Determine the (X, Y) coordinate at the center of the cell enclosing the given text.  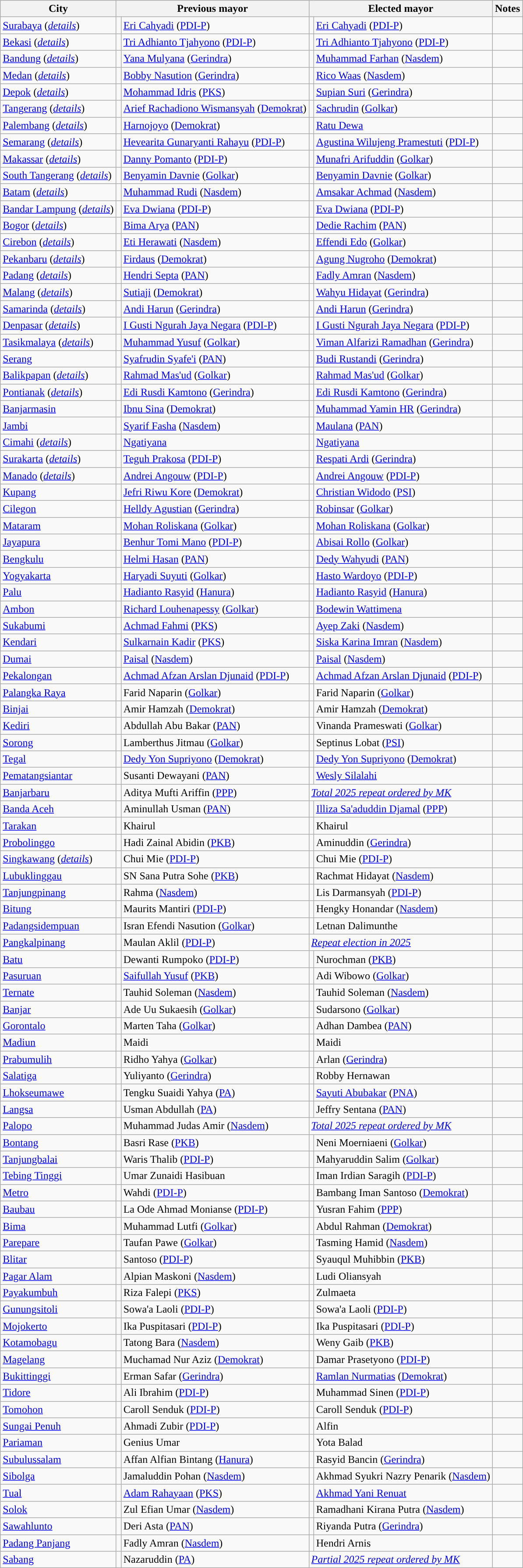
Denpasar (details) (58, 326)
Helldy Agustian (Gerindra) (215, 509)
Robinsar (Golkar) (403, 509)
Mojokerto (58, 1326)
Cilegon (58, 509)
Sibolga (58, 1476)
Zulmaeta (403, 1293)
Tengku Suaidi Yahya (PA) (215, 1093)
Riza Falepi (PKS) (215, 1293)
Siska Karina Imran (Nasdem) (403, 642)
Cirebon (details) (58, 242)
Jayapura (58, 542)
Padangsidempuan (58, 926)
Serang (58, 359)
Aditya Mufti Ariffin (PPP) (215, 793)
Wahdi (PDI-P) (215, 1193)
Tatong Bara (Nasdem) (215, 1343)
Ibnu Sina (Demokrat) (215, 409)
Deri Asta (PAN) (215, 1526)
Kupang (58, 492)
Lis Darmansyah (PDI-P) (403, 892)
Zul Efian Umar (Nasdem) (215, 1509)
Previous mayor (212, 9)
Nazaruddin (PA) (215, 1560)
Damar Prasetyono (PDI-P) (403, 1359)
Jeffry Sentana (PAN) (403, 1109)
Respati Ardi (Gerindra) (403, 459)
Waris Thalib (PDI-P) (215, 1159)
Akhmad Yani Renuat (403, 1493)
Yota Balad (403, 1443)
Ambon (58, 609)
Munafri Arifuddin (Golkar) (403, 159)
Sorong (58, 743)
Yusran Fahim (PPP) (403, 1209)
Ludi Oliansyah (403, 1276)
Subulussalam (58, 1459)
Harnojoyo (Demokrat) (215, 125)
Tasming Hamid (Nasdem) (403, 1242)
Christian Widodo (PSI) (403, 492)
Mataram (58, 526)
Lubuklinggau (58, 876)
Metro (58, 1193)
Benhur Tomi Mano (PDI-P) (215, 542)
Ramadhani Kirana Putra (Nasdem) (403, 1509)
Jamaluddin Pohan (Nasdem) (215, 1476)
Umar Zunaidi Hasibuan (215, 1176)
Payakumbuh (58, 1293)
Alfin (403, 1426)
Hendri Septa (PAN) (215, 276)
Tual (58, 1493)
Tebing Tinggi (58, 1176)
Palopo (58, 1126)
Kendari (58, 642)
Batam (details) (58, 192)
Bogor (details) (58, 226)
South Tangerang (details) (58, 175)
Robby Hernawan (403, 1076)
Rasyid Bancin (Gerindra) (403, 1459)
Pekanbaru (details) (58, 259)
Amsakar Achmad (Nasdem) (403, 192)
Dewanti Rumpoko (PDI-P) (215, 959)
Arief Rachadiono Wismansyah (Demokrat) (215, 109)
Surakarta (details) (58, 459)
Cimahi (details) (58, 442)
Pasuruan (58, 976)
Tanjungbalai (58, 1159)
Effendi Edo (Golkar) (403, 242)
Eti Herawati (Nasdem) (215, 242)
Akhmad Syukri Nazry Penarik (Nasdem) (403, 1476)
Ali Ibrahim (PDI-P) (215, 1393)
Marten Taha (Golkar) (215, 1026)
Muhammad Sinen (PDI-P) (403, 1393)
Balikpapan (details) (58, 375)
Tidore (58, 1393)
Jefri Riwu Kore (Demokrat) (215, 492)
Baubau (58, 1209)
Danny Pomanto (PDI-P) (215, 159)
Syafrudin Syafe'i (PAN) (215, 359)
Vinanda Prameswati (Golkar) (403, 726)
Banjarmasin (58, 409)
Maulan Aklil (PDI-P) (215, 942)
Makassar (details) (58, 159)
Tangerang (details) (58, 109)
SN Sana Putra Sohe (PKB) (215, 876)
Bengkulu (58, 559)
Probolinggo (58, 842)
Sachrudin (Golkar) (403, 109)
Pagar Alam (58, 1276)
Singkawang (details) (58, 859)
Teguh Prakosa (PDI-P) (215, 459)
Depok (details) (58, 92)
Dedy Wahyudi (PAN) (403, 559)
Kotamobagu (58, 1343)
Batu (58, 959)
Bima Arya (PAN) (215, 226)
Saifullah Yusuf (PKB) (215, 976)
Prabumulih (58, 1059)
Mahyaruddin Salim (Golkar) (403, 1159)
Solok (58, 1509)
Palembang (details) (58, 125)
Yuliyanto (Gerindra) (215, 1076)
Bobby Nasution (Gerindra) (215, 75)
Bambang Iman Santoso (Demokrat) (403, 1193)
Lamberthus Jitmau (Golkar) (215, 743)
Abdul Rahman (Demokrat) (403, 1226)
Firdaus (Demokrat) (215, 259)
Nurochman (PKB) (403, 959)
Kediri (58, 726)
Tasikmalaya (details) (58, 342)
Taufan Pawe (Golkar) (215, 1242)
Bodewin Wattimena (403, 609)
Ade Uu Sukaesih (Golkar) (215, 1009)
Palu (58, 592)
Tegal (58, 759)
Bitung (58, 909)
Bandar Lampung (details) (58, 209)
Banjar (58, 1009)
Notes (507, 9)
Sudarsono (Golkar) (403, 1009)
Neni Moerniaeni (Golkar) (403, 1143)
Wesly Silalahi (403, 776)
Muhammad Rudi (Nasdem) (215, 192)
Bekasi (details) (58, 42)
Banda Aceh (58, 809)
Madiun (58, 1043)
Agustina Wilujeng Pramestuti (PDI-P) (403, 142)
Susanti Dewayani (PAN) (215, 776)
Muhammad Lutfi (Golkar) (215, 1226)
Santoso (PDI-P) (215, 1259)
Basri Rase (PKB) (215, 1143)
Bukittinggi (58, 1376)
Maulana (PAN) (403, 425)
Affan Alfian Bintang (Hanura) (215, 1459)
Partial 2025 repeat ordered by MK (400, 1560)
Agung Nugroho (Demokrat) (403, 259)
Tanjungpinang (58, 892)
Pariaman (58, 1443)
Aminuddin (Gerindra) (403, 842)
Sawahlunto (58, 1526)
Rachmat Hidayat (Nasdem) (403, 876)
Hendri Arnis (403, 1543)
Adam Rahayaan (PKS) (215, 1493)
Pontianak (details) (58, 392)
Tarakan (58, 826)
Sabang (58, 1560)
Abisai Rollo (Golkar) (403, 542)
Ramlan Nurmatias (Demokrat) (403, 1376)
Rahma (Nasdem) (215, 892)
Binjai (58, 709)
Sungai Penuh (58, 1426)
Isran Efendi Nasution (Golkar) (215, 926)
Muchamad Nur Aziz (Demokrat) (215, 1359)
Syauqul Muhibbin (PKB) (403, 1259)
Genius Umar (215, 1443)
Ternate (58, 992)
Hengky Honandar (Nasdem) (403, 909)
Adhan Dambea (PAN) (403, 1026)
Rico Waas (Nasdem) (403, 75)
Yana Mulyana (Gerindra) (215, 59)
Jambi (58, 425)
Dedie Rachim (PAN) (403, 226)
Richard Louhenapessy (Golkar) (215, 609)
Illiza Sa'aduddin Djamal (PPP) (403, 809)
Abdullah Abu Bakar (PAN) (215, 726)
Repeat election in 2025 (400, 942)
Arlan (Gerindra) (403, 1059)
Hevearita Gunaryanti Rahayu (PDI-P) (215, 142)
Muhammad Farhan (Nasdem) (403, 59)
Manado (details) (58, 475)
Sukabumi (58, 626)
Lhokseumawe (58, 1093)
Sayuti Abubakar (PNA) (403, 1093)
Gunungsitoli (58, 1310)
Padang (details) (58, 276)
Ridho Yahya (Golkar) (215, 1059)
Pekalongan (58, 676)
Dumai (58, 659)
Salatiga (58, 1076)
Haryadi Suyuti (Golkar) (215, 576)
Sulkarnain Kadir (PKS) (215, 642)
Pangkalpinang (58, 942)
Erman Safar (Gerindra) (215, 1376)
Weny Gaib (PKB) (403, 1343)
Semarang (details) (58, 142)
Syarif Fasha (Nasdem) (215, 425)
Helmi Hasan (PAN) (215, 559)
Bontang (58, 1143)
Pematangsiantar (58, 776)
Muhammad Yusuf (Golkar) (215, 342)
Parepare (58, 1242)
Padang Panjang (58, 1543)
Riyanda Putra (Gerindra) (403, 1526)
Sutiaji (Demokrat) (215, 292)
Hadi Zainal Abidin (PKB) (215, 842)
Supian Suri (Gerindra) (403, 92)
Adi Wibowo (Golkar) (403, 976)
Ahmadi Zubir (PDI-P) (215, 1426)
Surabaya (details) (58, 25)
Gorontalo (58, 1026)
Budi Rustandi (Gerindra) (403, 359)
Muhammad Judas Amir (Nasdem) (215, 1126)
Bandung (details) (58, 59)
Viman Alfarizi Ramadhan (Gerindra) (403, 342)
Yogyakarta (58, 576)
Muhammad Yamin HR (Gerindra) (403, 409)
Ratu Dewa (403, 125)
La Ode Ahmad Monianse (PDI-P) (215, 1209)
Magelang (58, 1359)
Septinus Lobat (PSI) (403, 743)
City (58, 9)
Alpian Maskoni (Nasdem) (215, 1276)
Elected mayor (400, 9)
Medan (details) (58, 75)
Usman Abdullah (PA) (215, 1109)
Malang (details) (58, 292)
Letnan Dalimunthe (403, 926)
Achmad Fahmi (PKS) (215, 626)
Langsa (58, 1109)
Tomohon (58, 1409)
Iman Irdian Saragih (PDI-P) (403, 1176)
Aminullah Usman (PAN) (215, 809)
Wahyu Hidayat (Gerindra) (403, 292)
Palangka Raya (58, 692)
Banjarbaru (58, 793)
Blitar (58, 1259)
Bima (58, 1226)
Maurits Mantiri (PDI-P) (215, 909)
Mohammad Idris (PKS) (215, 92)
Hasto Wardoyo (PDI-P) (403, 576)
Samarinda (details) (58, 309)
Ayep Zaki (Nasdem) (403, 626)
